Extract the (x, y) coordinate from the center of the cell holding the provided text.  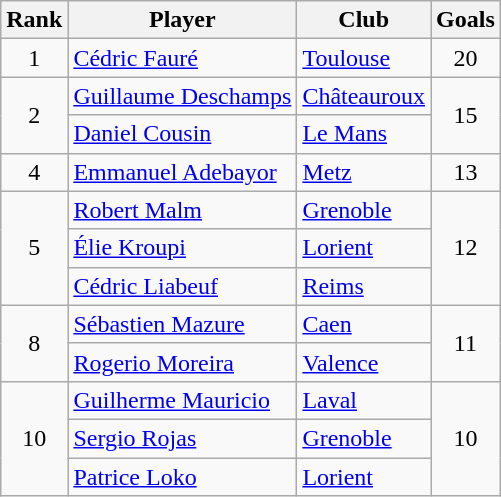
20 (466, 58)
Reims (364, 286)
Élie Kroupi (182, 248)
Laval (364, 400)
1 (34, 58)
Sergio Rojas (182, 438)
Player (182, 20)
5 (34, 248)
8 (34, 343)
12 (466, 248)
Daniel Cousin (182, 134)
Sébastien Mazure (182, 324)
Patrice Loko (182, 477)
2 (34, 115)
Toulouse (364, 58)
4 (34, 172)
13 (466, 172)
Metz (364, 172)
Le Mans (364, 134)
Guillaume Deschamps (182, 96)
11 (466, 343)
Cédric Fauré (182, 58)
Emmanuel Adebayor (182, 172)
15 (466, 115)
Rank (34, 20)
Robert Malm (182, 210)
Club (364, 20)
Cédric Liabeuf (182, 286)
Châteauroux (364, 96)
Guilherme Mauricio (182, 400)
Goals (466, 20)
Caen (364, 324)
Valence (364, 362)
Rogerio Moreira (182, 362)
